Locate the cell with the specified text and output its (X, Y) center coordinate. 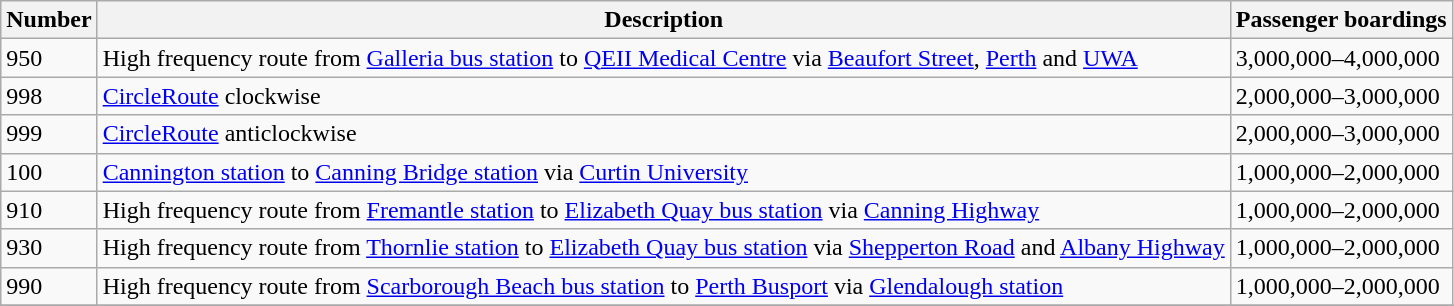
High frequency route from Fremantle station to Elizabeth Quay bus station via Canning Highway (664, 210)
Description (664, 20)
High frequency route from Thornlie station to Elizabeth Quay bus station via Shepperton Road and Albany Highway (664, 248)
High frequency route from Galleria bus station to QEII Medical Centre via Beaufort Street, Perth and UWA (664, 58)
3,000,000–4,000,000 (1341, 58)
999 (49, 134)
910 (49, 210)
CircleRoute anticlockwise (664, 134)
Passenger boardings (1341, 20)
100 (49, 172)
930 (49, 248)
998 (49, 96)
Number (49, 20)
Cannington station to Canning Bridge station via Curtin University (664, 172)
990 (49, 286)
High frequency route from Scarborough Beach bus station to Perth Busport via Glendalough station (664, 286)
950 (49, 58)
CircleRoute clockwise (664, 96)
